Detect which cell encompasses the target text, then output its (X, Y) center coordinate. 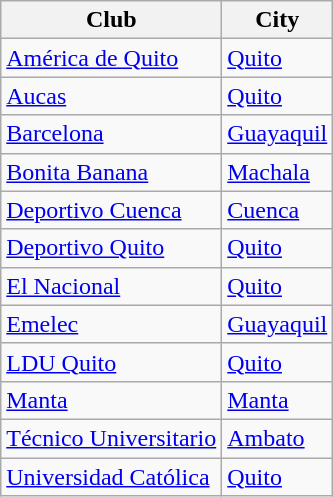
Barcelona (112, 134)
Club (112, 20)
El Nacional (112, 286)
Técnico Universitario (112, 438)
Universidad Católica (112, 477)
Aucas (112, 96)
Deportivo Quito (112, 248)
Cuenca (278, 210)
City (278, 20)
América de Quito (112, 58)
Deportivo Cuenca (112, 210)
Bonita Banana (112, 172)
LDU Quito (112, 362)
Machala (278, 172)
Ambato (278, 438)
Emelec (112, 324)
